Detect which cell encompasses the target text, then output its (X, Y) center coordinate. 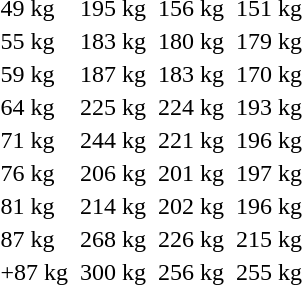
224 kg (192, 107)
201 kg (192, 173)
268 kg (114, 239)
206 kg (114, 173)
180 kg (192, 41)
225 kg (114, 107)
187 kg (114, 74)
221 kg (192, 140)
214 kg (114, 206)
226 kg (192, 239)
202 kg (192, 206)
244 kg (114, 140)
